Pinpoint the cell where the given text exists, returning its [X, Y] midpoint coordinate. 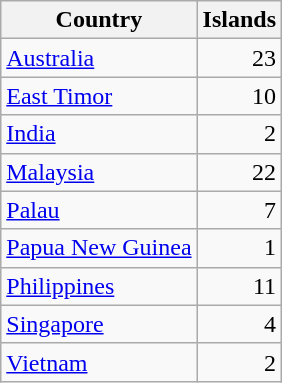
7 [239, 210]
10 [239, 96]
Philippines [99, 286]
Palau [99, 210]
Australia [99, 58]
India [99, 134]
Papua New Guinea [99, 248]
4 [239, 324]
Vietnam [99, 362]
22 [239, 172]
Islands [239, 20]
Country [99, 20]
Singapore [99, 324]
23 [239, 58]
Malaysia [99, 172]
11 [239, 286]
East Timor [99, 96]
1 [239, 248]
